Capture the cell that displays the provided text and extract its (X, Y) central coordinate. 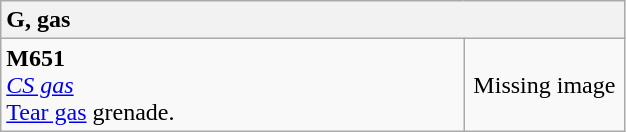
Missing image (544, 85)
M651CS gasTear gas grenade. (232, 85)
G, gas (313, 20)
